Find where the given text appears and provide that cell's center as (x, y) coordinate. 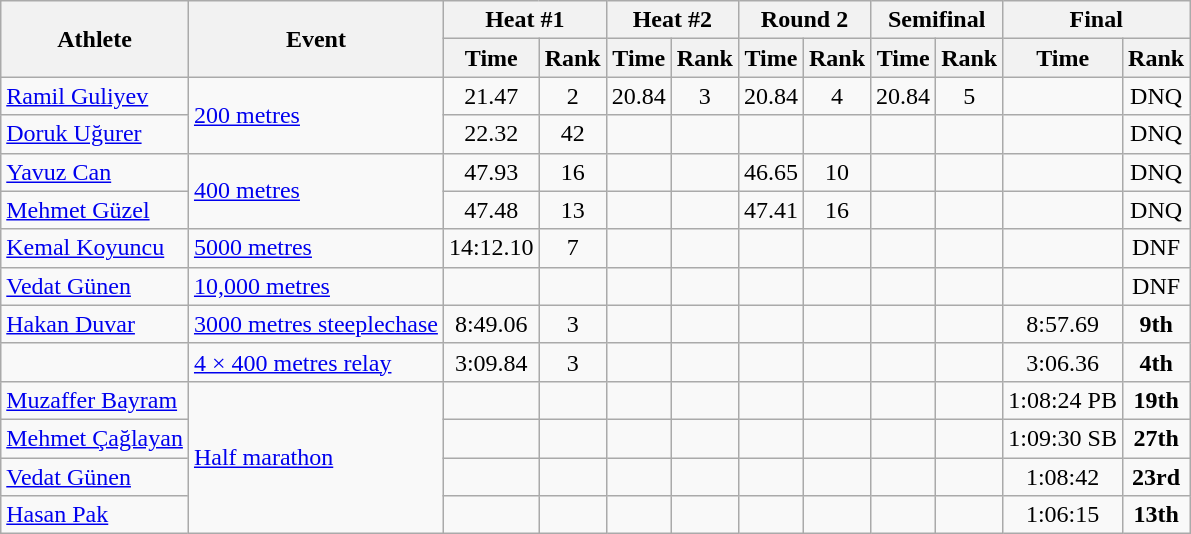
14:12.10 (491, 248)
5000 metres (316, 248)
22.32 (491, 134)
Hasan Pak (95, 515)
Semifinal (937, 20)
Athlete (95, 39)
19th (1156, 400)
Kemal Koyuncu (95, 248)
Event (316, 39)
7 (572, 248)
47.93 (491, 172)
13 (572, 210)
Final (1096, 20)
1:08:42 (1063, 477)
Hakan Duvar (95, 324)
9th (1156, 324)
46.65 (770, 172)
13th (1156, 515)
4th (1156, 362)
3000 metres steeplechase (316, 324)
Half marathon (316, 457)
Mehmet Çağlayan (95, 438)
5 (970, 96)
27th (1156, 438)
Round 2 (804, 20)
21.47 (491, 96)
10 (836, 172)
3:06.36 (1063, 362)
Doruk Uğurer (95, 134)
Mehmet Güzel (95, 210)
200 metres (316, 115)
400 metres (316, 191)
1:08:24 PB (1063, 400)
47.41 (770, 210)
3:09.84 (491, 362)
1:09:30 SB (1063, 438)
Heat #1 (524, 20)
Ramil Guliyev (95, 96)
8:57.69 (1063, 324)
4 × 400 metres relay (316, 362)
8:49.06 (491, 324)
2 (572, 96)
10,000 metres (316, 286)
42 (572, 134)
47.48 (491, 210)
23rd (1156, 477)
Heat #2 (672, 20)
4 (836, 96)
1:06:15 (1063, 515)
Muzaffer Bayram (95, 400)
Yavuz Can (95, 172)
